Determine the (X, Y) coordinate at the center of the cell enclosing the given text.  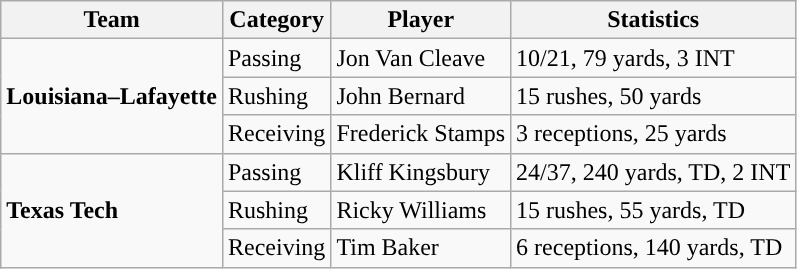
15 rushes, 50 yards (654, 96)
10/21, 79 yards, 3 INT (654, 58)
John Bernard (421, 96)
Category (276, 20)
Louisiana–Lafayette (112, 96)
3 receptions, 25 yards (654, 134)
Statistics (654, 20)
Frederick Stamps (421, 134)
Kliff Kingsbury (421, 172)
Ricky Williams (421, 210)
24/37, 240 yards, TD, 2 INT (654, 172)
Jon Van Cleave (421, 58)
Team (112, 20)
15 rushes, 55 yards, TD (654, 210)
Player (421, 20)
Texas Tech (112, 210)
6 receptions, 140 yards, TD (654, 248)
Tim Baker (421, 248)
